Scan for the cell matching the given text and deliver its [x, y] coordinate at center. 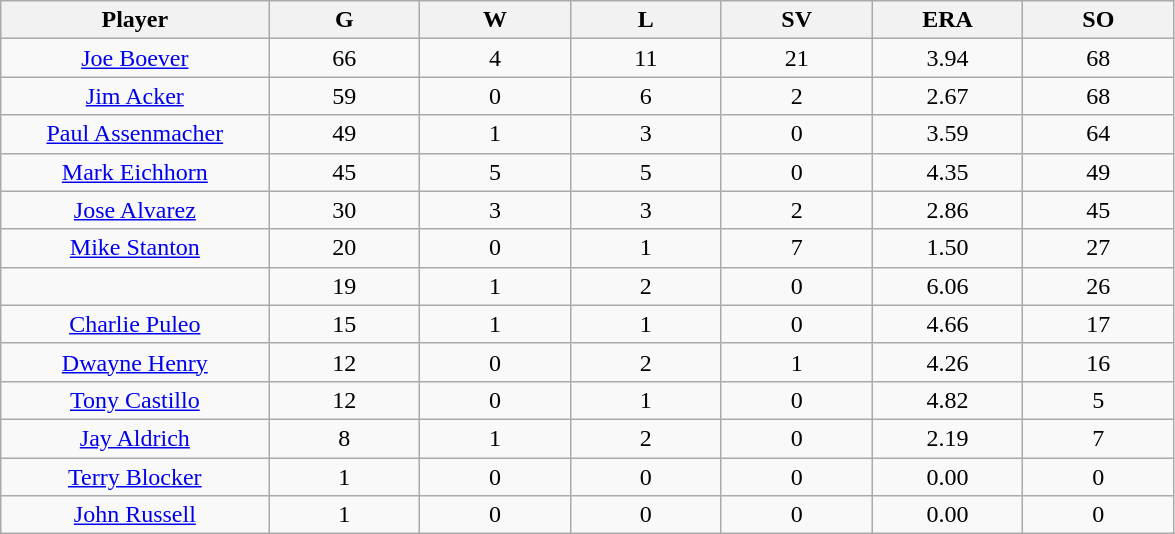
Mike Stanton [135, 248]
Terry Blocker [135, 477]
19 [344, 286]
Joe Boever [135, 58]
Dwayne Henry [135, 362]
15 [344, 324]
Jim Acker [135, 96]
2.67 [948, 96]
3.94 [948, 58]
4.82 [948, 400]
SO [1098, 20]
2.86 [948, 210]
26 [1098, 286]
Charlie Puleo [135, 324]
Jay Aldrich [135, 438]
1.50 [948, 248]
6 [646, 96]
6.06 [948, 286]
ERA [948, 20]
66 [344, 58]
4.35 [948, 172]
Jose Alvarez [135, 210]
SV [796, 20]
Tony Castillo [135, 400]
8 [344, 438]
G [344, 20]
4.66 [948, 324]
20 [344, 248]
4.26 [948, 362]
3.59 [948, 134]
W [496, 20]
4 [496, 58]
John Russell [135, 515]
16 [1098, 362]
L [646, 20]
30 [344, 210]
Paul Assenmacher [135, 134]
21 [796, 58]
2.19 [948, 438]
Player [135, 20]
64 [1098, 134]
17 [1098, 324]
59 [344, 96]
27 [1098, 248]
11 [646, 58]
Mark Eichhorn [135, 172]
